From the cell containing the given text, extract its center point as (x, y) coordinate. 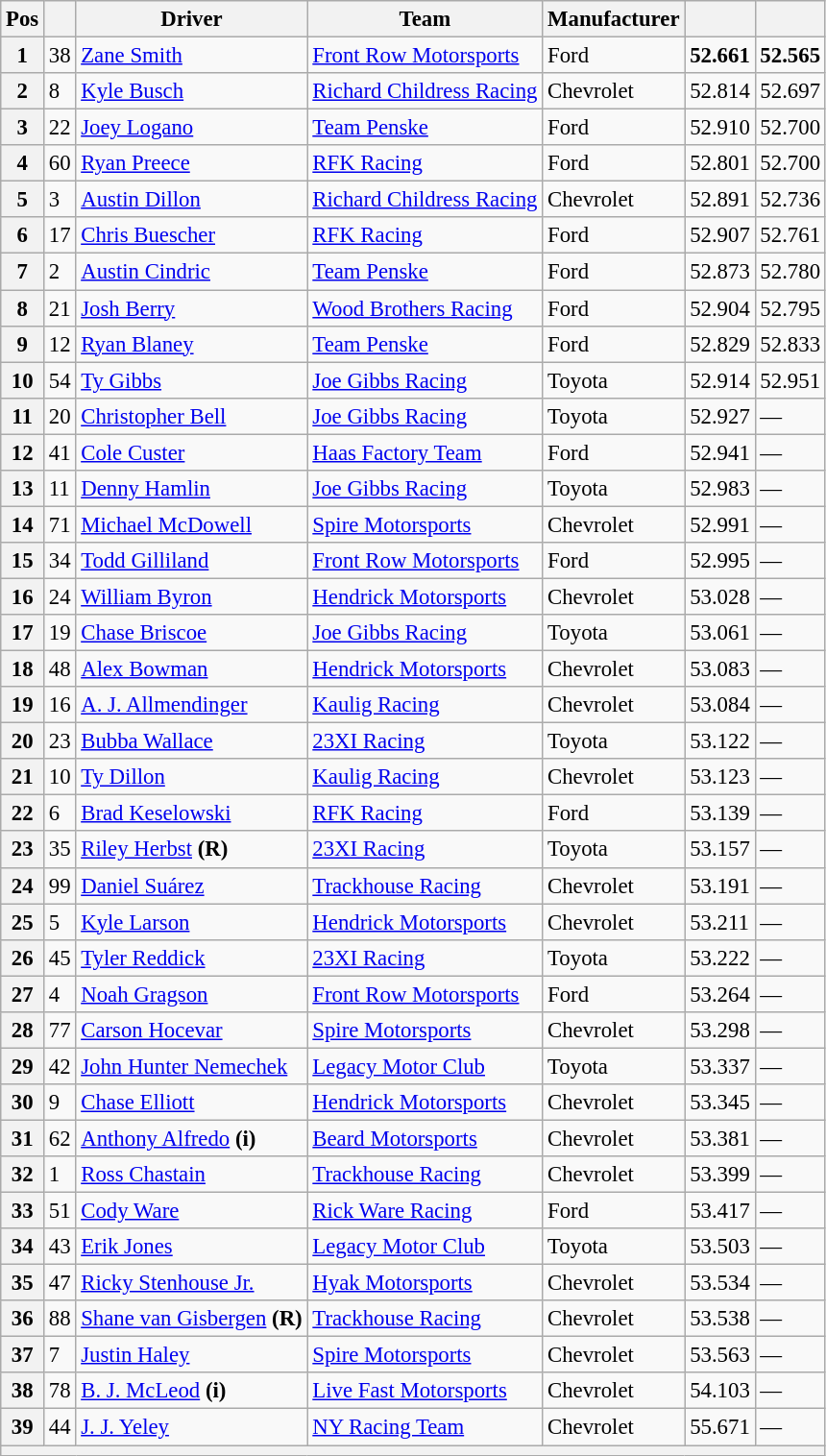
Pos (23, 19)
Michael McDowell (192, 524)
42 (60, 1066)
Todd Gilliland (192, 561)
53.122 (720, 741)
48 (60, 669)
52.736 (790, 200)
53.123 (720, 777)
Ryan Preece (192, 163)
99 (60, 886)
Shane van Gisbergen (R) (192, 1319)
Christopher Bell (192, 416)
14 (23, 524)
53.538 (720, 1319)
60 (60, 163)
53.084 (720, 705)
Josh Berry (192, 308)
62 (60, 1138)
Driver (192, 19)
41 (60, 452)
26 (23, 958)
Ricky Stenhouse Jr. (192, 1283)
Riley Herbst (R) (192, 850)
51 (60, 1211)
33 (23, 1211)
Kyle Busch (192, 91)
45 (60, 958)
Wood Brothers Racing (425, 308)
Manufacturer (614, 19)
Bubba Wallace (192, 741)
Beard Motorsports (425, 1138)
John Hunter Nemechek (192, 1066)
J. J. Yeley (192, 1427)
32 (23, 1175)
Chase Elliott (192, 1103)
Rick Ware Racing (425, 1211)
52.995 (720, 561)
52.910 (720, 128)
52.891 (720, 200)
52.697 (790, 91)
53.139 (720, 813)
52.991 (720, 524)
Ross Chastain (192, 1175)
52.780 (790, 272)
Carson Hocevar (192, 1031)
53.083 (720, 669)
Daniel Suárez (192, 886)
18 (23, 669)
Joey Logano (192, 128)
Chase Briscoe (192, 633)
52.829 (720, 344)
55.671 (720, 1427)
53.337 (720, 1066)
Cody Ware (192, 1211)
Anthony Alfredo (i) (192, 1138)
52.801 (720, 163)
Ty Gibbs (192, 380)
Kyle Larson (192, 922)
54.103 (720, 1392)
52.661 (720, 56)
47 (60, 1283)
28 (23, 1031)
A. J. Allmendinger (192, 705)
Noah Gragson (192, 994)
53.222 (720, 958)
52.914 (720, 380)
52.565 (790, 56)
39 (23, 1427)
Austin Dillon (192, 200)
Austin Cindric (192, 272)
52.904 (720, 308)
Ty Dillon (192, 777)
31 (23, 1138)
Team (425, 19)
52.927 (720, 416)
Live Fast Motorsports (425, 1392)
Haas Factory Team (425, 452)
William Byron (192, 596)
Chris Buescher (192, 235)
29 (23, 1066)
Justin Haley (192, 1355)
88 (60, 1319)
52.761 (790, 235)
Tyler Reddick (192, 958)
53.399 (720, 1175)
77 (60, 1031)
78 (60, 1392)
36 (23, 1319)
53.381 (720, 1138)
52.833 (790, 344)
53.191 (720, 886)
15 (23, 561)
53.211 (720, 922)
Hyak Motorsports (425, 1283)
Brad Keselowski (192, 813)
52.795 (790, 308)
Erik Jones (192, 1247)
53.157 (720, 850)
13 (23, 489)
53.345 (720, 1103)
53.061 (720, 633)
71 (60, 524)
25 (23, 922)
52.814 (720, 91)
53.298 (720, 1031)
53.417 (720, 1211)
52.941 (720, 452)
37 (23, 1355)
52.983 (720, 489)
54 (60, 380)
NY Racing Team (425, 1427)
Denny Hamlin (192, 489)
44 (60, 1427)
53.028 (720, 596)
52.907 (720, 235)
B. J. McLeod (i) (192, 1392)
52.873 (720, 272)
53.503 (720, 1247)
Alex Bowman (192, 669)
53.264 (720, 994)
52.951 (790, 380)
53.563 (720, 1355)
Zane Smith (192, 56)
Cole Custer (192, 452)
Ryan Blaney (192, 344)
43 (60, 1247)
27 (23, 994)
30 (23, 1103)
53.534 (720, 1283)
